Return the (x, y) coordinate for the center point of the cell that contains the specified text.  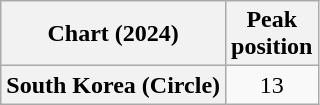
Peakposition (272, 34)
Chart (2024) (114, 34)
13 (272, 85)
South Korea (Circle) (114, 85)
